Determine the [X, Y] coordinate at the center of the cell enclosing the given text.  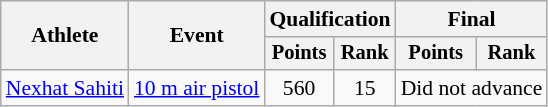
10 m air pistol [196, 88]
560 [298, 88]
Nexhat Sahiti [65, 88]
15 [365, 88]
Did not advance [472, 88]
Qualification [330, 19]
Final [472, 19]
Athlete [65, 36]
Event [196, 36]
